Return the (x, y) coordinate for the center point of the cell that contains the specified text.  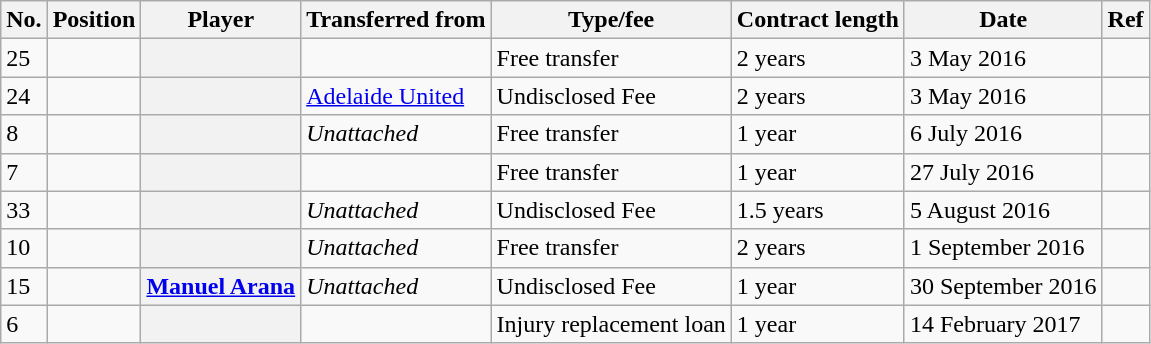
Player (221, 20)
Manuel Arana (221, 286)
Position (94, 20)
Ref (1126, 20)
8 (24, 134)
6 (24, 324)
24 (24, 96)
10 (24, 248)
Adelaide United (396, 96)
30 September 2016 (1003, 286)
5 August 2016 (1003, 210)
25 (24, 58)
Date (1003, 20)
27 July 2016 (1003, 172)
1 September 2016 (1003, 248)
14 February 2017 (1003, 324)
Contract length (818, 20)
15 (24, 286)
Type/fee (611, 20)
7 (24, 172)
6 July 2016 (1003, 134)
No. (24, 20)
1.5 years (818, 210)
33 (24, 210)
Transferred from (396, 20)
Injury replacement loan (611, 324)
